Output the [X, Y] coordinate of the center of the cell containing the given text.  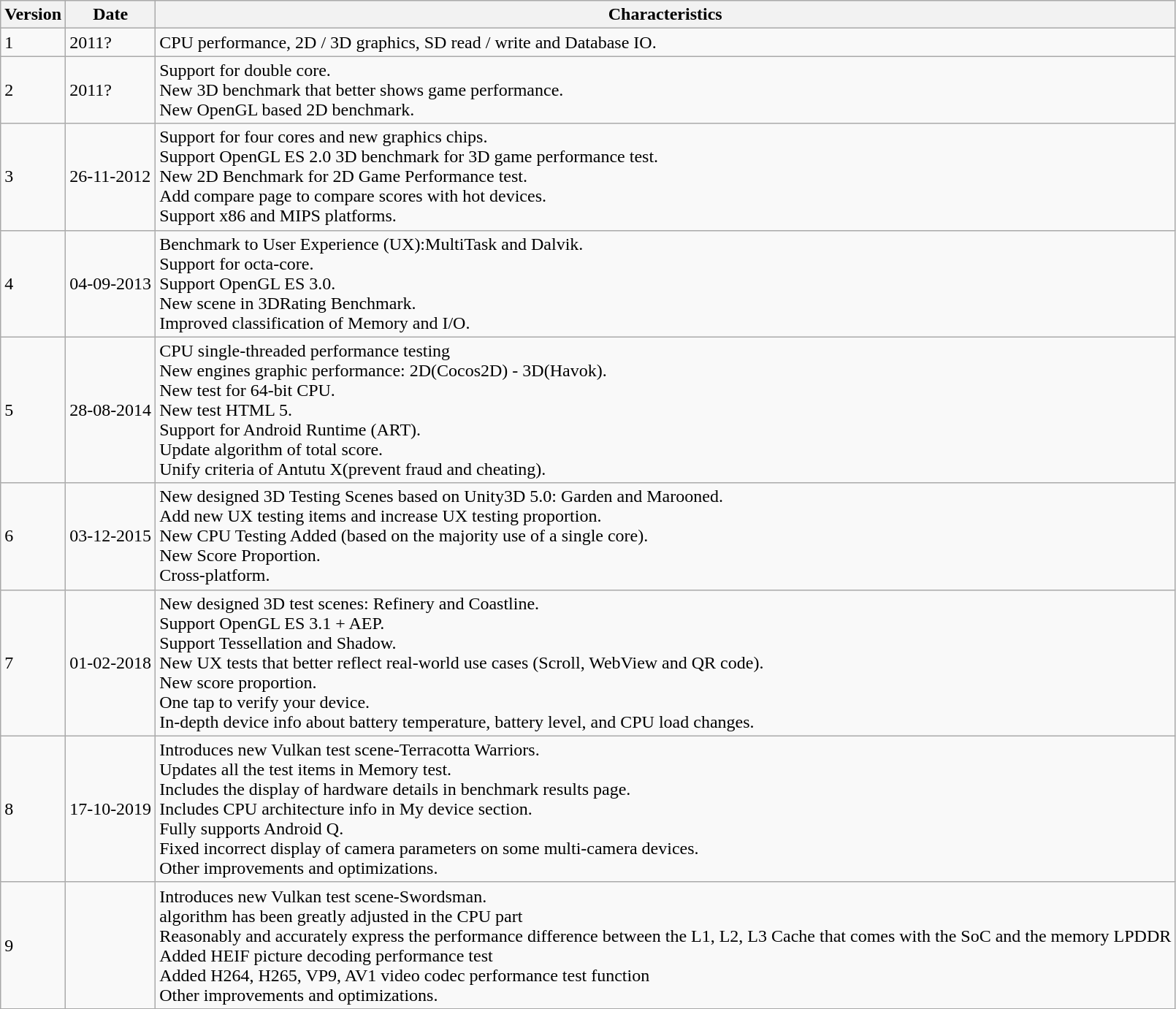
01-02-2018 [111, 663]
3 [34, 177]
8 [34, 809]
5 [34, 410]
7 [34, 663]
28-08-2014 [111, 410]
Date [111, 15]
Support for double core.New 3D benchmark that better shows game performance.New OpenGL based 2D benchmark. [665, 90]
1 [34, 42]
2 [34, 90]
03-12-2015 [111, 536]
4 [34, 283]
CPU performance, 2D / 3D graphics, SD read / write and Database IO. [665, 42]
Version [34, 15]
9 [34, 945]
6 [34, 536]
26-11-2012 [111, 177]
04-09-2013 [111, 283]
17-10-2019 [111, 809]
Characteristics [665, 15]
